Find where the given text appears and provide that cell's center as (x, y) coordinate. 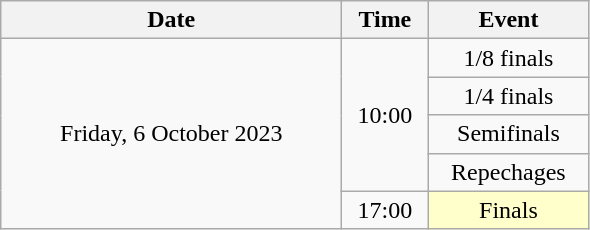
Semifinals (508, 134)
Finals (508, 210)
1/4 finals (508, 96)
Event (508, 20)
Date (172, 20)
Repechages (508, 172)
10:00 (385, 115)
Friday, 6 October 2023 (172, 134)
17:00 (385, 210)
Time (385, 20)
1/8 finals (508, 58)
